Identify which cell holds the provided text, then report its [x, y] central coordinate. 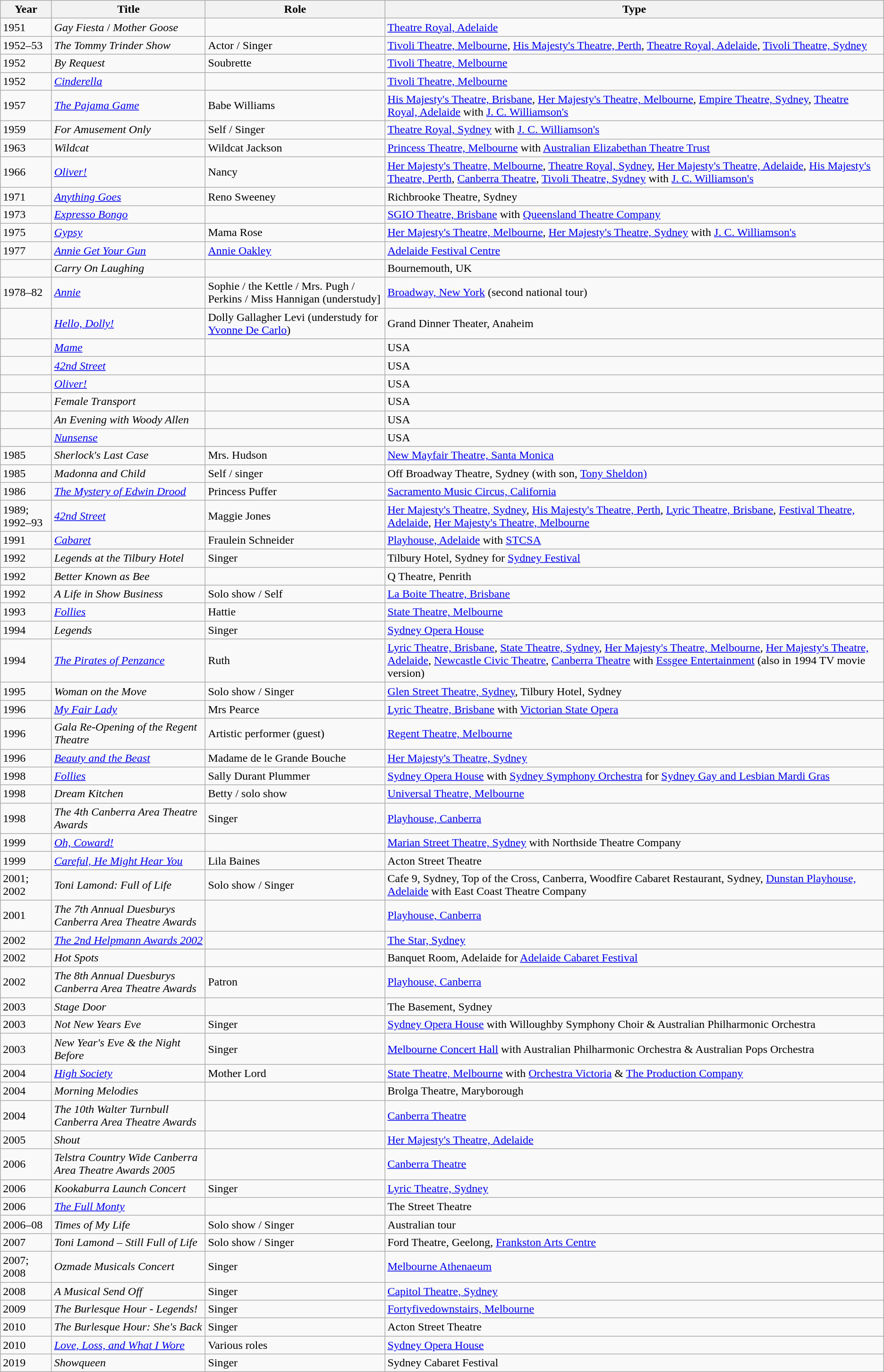
La Boite Theatre, Brisbane [634, 594]
Adelaide Festival Centre [634, 251]
New Year's Eve & the Night Before [128, 1049]
Legends [128, 630]
The Burlesque Hour: She's Back [128, 1327]
Self / singer [295, 473]
1952–53 [26, 45]
Her Majesty's Theatre, Sydney, His Majesty's Theatre, Perth, Lyric Theatre, Brisbane, Festival Theatre, Adelaide, Her Majesty's Theatre, Melbourne [634, 515]
Sherlock's Last Case [128, 455]
1959 [26, 130]
Nunsense [128, 438]
Times of My Life [128, 1224]
2009 [26, 1309]
Dream Kitchen [128, 794]
Woman on the Move [128, 691]
Theatre Royal, Sydney with J. C. Williamson's [634, 130]
Cafe 9, Sydney, Top of the Cross, Canberra, Woodfire Cabaret Restaurant, Sydney, Dunstan Playhouse, Adelaide with East Coast Theatre Company [634, 884]
The Street Theatre [634, 1206]
Fortyfivedownstairs, Melbourne [634, 1309]
Role [295, 9]
Sacramento Music Circus, California [634, 491]
Legends at the Tilbury Hotel [128, 558]
Capitol Theatre, Sydney [634, 1291]
Marian Street Theatre, Sydney with Northside Theatre Company [634, 842]
2008 [26, 1291]
1973 [26, 214]
Toni Lamond – Still Full of Life [128, 1242]
Ford Theatre, Geelong, Frankston Arts Centre [634, 1242]
Gay Fiesta / Mother Goose [128, 27]
Lyric Theatre, Sydney [634, 1188]
Bournemouth, UK [634, 269]
Hello, Dolly! [128, 324]
Type [634, 9]
Australian tour [634, 1224]
Madame de le Grande Bouche [295, 758]
Universal Theatre, Melbourne [634, 794]
Melbourne Concert Hall with Australian Philharmonic Orchestra & Australian Pops Orchestra [634, 1049]
Grand Dinner Theater, Anaheim [634, 324]
Sydney Opera House with Sydney Symphony Orchestra for Sydney Gay and Lesbian Mardi Gras [634, 776]
Cinderella [128, 81]
Toni Lamond: Full of Life [128, 884]
Actor / Singer [295, 45]
2001 [26, 916]
2019 [26, 1363]
Various roles [295, 1345]
The Pajama Game [128, 106]
Beauty and the Beast [128, 758]
Annie [128, 293]
Playhouse, Adelaide with STCSA [634, 540]
Her Majesty's Theatre, Sydney [634, 758]
2005 [26, 1140]
An Evening with Woody Allen [128, 420]
Title [128, 9]
The Tommy Trinder Show [128, 45]
Love, Loss, and What I Wore [128, 1345]
Oh, Coward! [128, 842]
Mrs. Hudson [295, 455]
Tilbury Hotel, Sydney for Sydney Festival [634, 558]
A Musical Send Off [128, 1291]
A Life in Show Business [128, 594]
1986 [26, 491]
Mother Lord [295, 1073]
The Full Monty [128, 1206]
2001; 2002 [26, 884]
Theatre Royal, Adelaide [634, 27]
Richbrooke Theatre, Sydney [634, 196]
Kookaburra Launch Concert [128, 1188]
Betty / solo show [295, 794]
The Pirates of Penzance [128, 661]
Sydney Opera House with Willoughby Symphony Choir & Australian Philharmonic Orchestra [634, 1025]
Glen Street Theatre, Sydney, Tilbury Hotel, Sydney [634, 691]
Regent Theatre, Melbourne [634, 733]
Better Known as Bee [128, 576]
Gala Re-Opening of the Regent Theatre [128, 733]
1963 [26, 148]
His Majesty's Theatre, Brisbane, Her Majesty's Theatre, Melbourne, Empire Theatre, Sydney, Theatre Royal, Adelaide with J. C. Williamson's [634, 106]
Ozmade Musicals Concert [128, 1267]
2007; 2008 [26, 1267]
Tivoli Theatre, Melbourne, His Majesty's Theatre, Perth, Theatre Royal, Adelaide, Tivoli Theatre, Sydney [634, 45]
1951 [26, 27]
The 10th Walter Turnbull Canberra Area Theatre Awards [128, 1116]
Soubrette [295, 63]
Shout [128, 1140]
The 8th Annual Duesburys Canberra Area Theatre Awards [128, 983]
Ruth [295, 661]
Lila Baines [295, 860]
Artistic performer (guest) [295, 733]
Babe Williams [295, 106]
The 2nd Helpmann Awards 2002 [128, 940]
Annie Oakley [295, 251]
Reno Sweeney [295, 196]
SGIO Theatre, Brisbane with Queensland Theatre Company [634, 214]
For Amusement Only [128, 130]
Princess Puffer [295, 491]
1957 [26, 106]
1971 [26, 196]
1975 [26, 232]
1978–82 [26, 293]
Annie Get Your Gun [128, 251]
Her Majesty's Theatre, Melbourne, Her Majesty's Theatre, Sydney with J. C. Williamson's [634, 232]
Off Broadway Theatre, Sydney (with son, Tony Sheldon) [634, 473]
My Fair Lady [128, 709]
Dolly Gallagher Levi (understudy for Yvonne De Carlo) [295, 324]
The Burlesque Hour - Legends! [128, 1309]
Nancy [295, 172]
New Mayfair Theatre, Santa Monica [634, 455]
Telstra Country Wide Canberra Area Theatre Awards 2005 [128, 1164]
Cabaret [128, 540]
Sophie / the Kettle / Mrs. Pugh / Perkins / Miss Hannigan (understudy] [295, 293]
Hot Spots [128, 958]
Morning Melodies [128, 1091]
Showqueen [128, 1363]
1989; 1992–93 [26, 515]
Mama Rose [295, 232]
Banquet Room, Adelaide for Adelaide Cabaret Festival [634, 958]
2007 [26, 1242]
Gypsy [128, 232]
1995 [26, 691]
Sally Durant Plummer [295, 776]
Carry On Laughing [128, 269]
Wildcat [128, 148]
The 7th Annual Duesburys Canberra Area Theatre Awards [128, 916]
Mrs Pearce [295, 709]
Mame [128, 348]
The Star, Sydney [634, 940]
Hattie [295, 612]
Broadway, New York (second national tour) [634, 293]
1991 [26, 540]
Maggie Jones [295, 515]
Not New Years Eve [128, 1025]
The Mystery of Edwin Drood [128, 491]
The 4th Canberra Area Theatre Awards [128, 818]
State Theatre, Melbourne [634, 612]
By Request [128, 63]
Anything Goes [128, 196]
Year [26, 9]
Wildcat Jackson [295, 148]
Fraulein Schneider [295, 540]
Madonna and Child [128, 473]
Patron [295, 983]
State Theatre, Melbourne with Orchestra Victoria & The Production Company [634, 1073]
Female Transport [128, 402]
1977 [26, 251]
Self / Singer [295, 130]
Stage Door [128, 1007]
The Basement, Sydney [634, 1007]
Lyric Theatre, Brisbane with Victorian State Opera [634, 709]
Princess Theatre, Melbourne with Australian Elizabethan Theatre Trust [634, 148]
1966 [26, 172]
Melbourne Athenaeum [634, 1267]
High Society [128, 1073]
Careful, He Might Hear You [128, 860]
Q Theatre, Penrith [634, 576]
Solo show / Self [295, 594]
Brolga Theatre, Maryborough [634, 1091]
2006–08 [26, 1224]
Sydney Cabaret Festival [634, 1363]
1993 [26, 612]
Expresso Bongo [128, 214]
Her Majesty's Theatre, Adelaide [634, 1140]
